Locate the cell with the specified text and output its [X, Y] center coordinate. 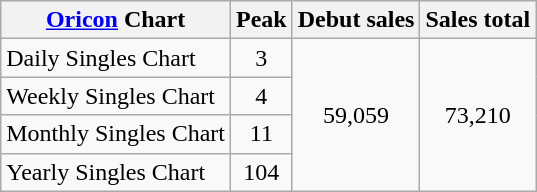
Oricon Chart [116, 20]
Weekly Singles Chart [116, 96]
Yearly Singles Chart [116, 172]
73,210 [478, 115]
Monthly Singles Chart [116, 134]
3 [261, 58]
104 [261, 172]
4 [261, 96]
11 [261, 134]
Debut sales [356, 20]
Sales total [478, 20]
59,059 [356, 115]
Peak [261, 20]
Daily Singles Chart [116, 58]
